Search for the cell housing the specified text and yield its (X, Y) center coordinate. 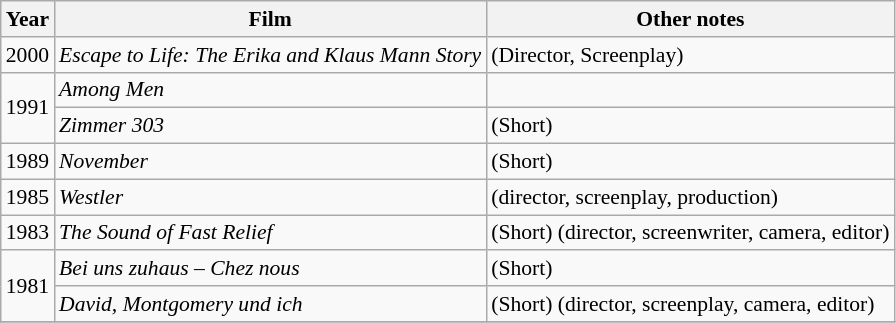
Year (28, 19)
(director, screenplay, production) (690, 197)
Zimmer 303 (270, 126)
Among Men (270, 90)
Bei uns zuhaus – Chez nous (270, 269)
1985 (28, 197)
David, Montgomery und ich (270, 304)
2000 (28, 55)
Westler (270, 197)
Other notes (690, 19)
Film (270, 19)
Escape to Life: The Erika and Klaus Mann Story (270, 55)
November (270, 162)
1991 (28, 108)
1989 (28, 162)
(Director, Screenplay) (690, 55)
(Short) (director, screenwriter, camera, editor) (690, 233)
(Short) (director, screenplay, camera, editor) (690, 304)
1983 (28, 233)
The Sound of Fast Relief (270, 233)
1981 (28, 286)
